Scan for the cell matching the given text and deliver its (x, y) coordinate at center. 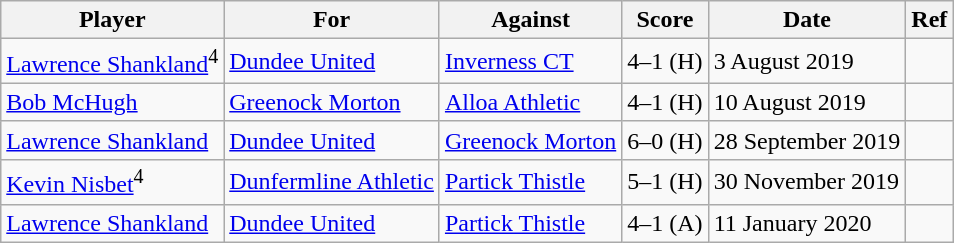
For (332, 20)
Player (112, 20)
30 November 2019 (807, 182)
5–1 (H) (665, 182)
11 January 2020 (807, 223)
Dunfermline Athletic (332, 182)
Lawrence Shankland4 (112, 62)
Kevin Nisbet4 (112, 182)
Against (530, 20)
28 September 2019 (807, 140)
3 August 2019 (807, 62)
Inverness CT (530, 62)
Alloa Athletic (530, 102)
Bob McHugh (112, 102)
4–1 (A) (665, 223)
6–0 (H) (665, 140)
10 August 2019 (807, 102)
Score (665, 20)
Date (807, 20)
Ref (930, 20)
